Provide the [x, y] coordinate of the cell's center where the given text is located.  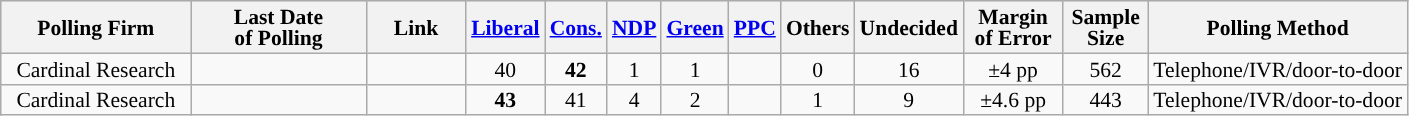
16 [909, 68]
4 [634, 100]
Green [694, 27]
443 [1106, 100]
Others [818, 27]
PPC [755, 27]
Polling Firm [96, 27]
40 [505, 68]
±4 pp [1013, 68]
Marginof Error [1013, 27]
43 [505, 100]
Link [416, 27]
Liberal [505, 27]
0 [818, 68]
9 [909, 100]
Cons. [576, 27]
2 [694, 100]
Undecided [909, 27]
Polling Method [1278, 27]
41 [576, 100]
NDP [634, 27]
±4.6 pp [1013, 100]
Last Dateof Polling [278, 27]
562 [1106, 68]
42 [576, 68]
SampleSize [1106, 27]
